Provide the [X, Y] coordinate of the cell's center where the given text is located.  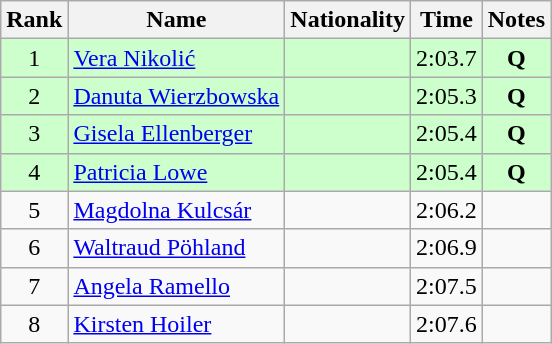
1 [34, 58]
Kirsten Hoiler [176, 324]
Nationality [348, 20]
Magdolna Kulcsár [176, 210]
Notes [516, 20]
2:03.7 [447, 58]
Danuta Wierzbowska [176, 96]
6 [34, 248]
2:06.9 [447, 248]
Gisela Ellenberger [176, 134]
Name [176, 20]
4 [34, 172]
3 [34, 134]
Time [447, 20]
2:07.6 [447, 324]
2:05.3 [447, 96]
Waltraud Pöhland [176, 248]
5 [34, 210]
2:06.2 [447, 210]
Patricia Lowe [176, 172]
Angela Ramello [176, 286]
Rank [34, 20]
2:07.5 [447, 286]
7 [34, 286]
Vera Nikolić [176, 58]
8 [34, 324]
2 [34, 96]
